Find where the given text appears and provide that cell's center as [X, Y] coordinate. 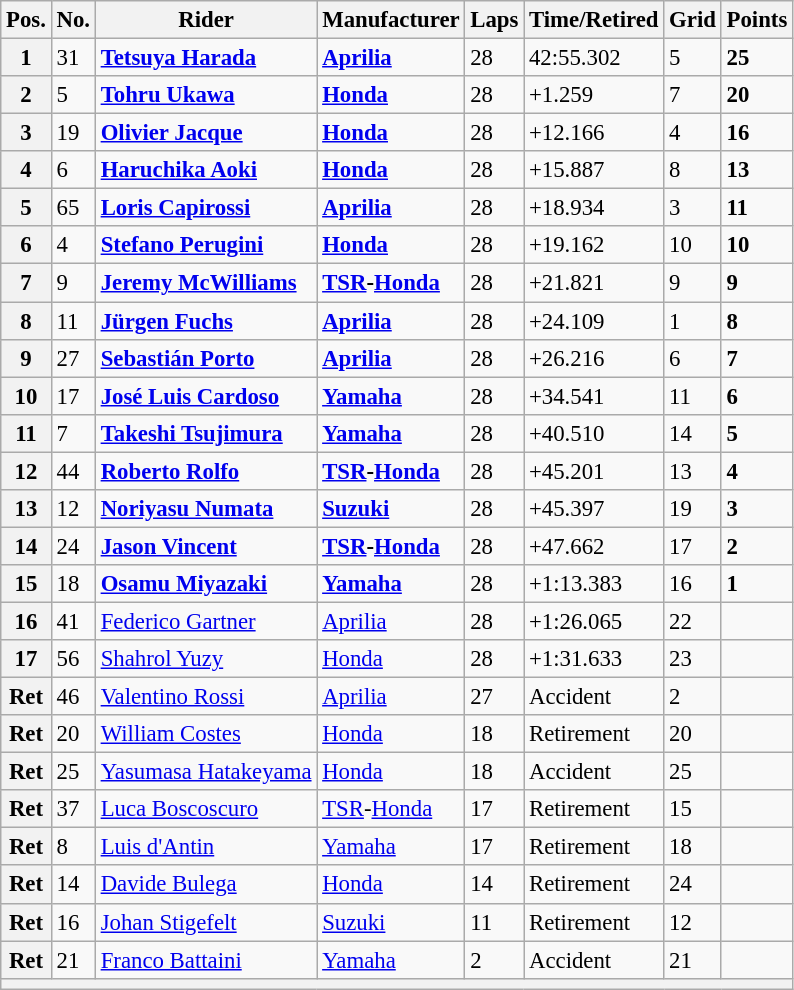
Federico Gartner [206, 621]
Sebastián Porto [206, 358]
Luis d'Antin [206, 847]
Tohru Ukawa [206, 95]
46 [73, 697]
42:55.302 [594, 58]
+1.259 [594, 95]
No. [73, 20]
Shahrol Yuzy [206, 659]
Grid [692, 20]
Jason Vincent [206, 546]
William Costes [206, 734]
José Luis Cardoso [206, 396]
56 [73, 659]
Yasumasa Hatakeyama [206, 772]
+19.162 [594, 245]
+24.109 [594, 321]
Roberto Rolfo [206, 471]
Franco Battaini [206, 960]
Johan Stigefelt [206, 922]
+45.201 [594, 471]
Takeshi Tsujimura [206, 433]
Time/Retired [594, 20]
Jeremy McWilliams [206, 283]
+26.216 [594, 358]
+21.821 [594, 283]
Luca Boscoscuro [206, 809]
Davide Bulega [206, 885]
Rider [206, 20]
+1:31.633 [594, 659]
31 [73, 58]
23 [692, 659]
+15.887 [594, 170]
Valentino Rossi [206, 697]
+1:26.065 [594, 621]
Manufacturer [391, 20]
65 [73, 208]
Haruchika Aoki [206, 170]
Laps [494, 20]
+47.662 [594, 546]
+45.397 [594, 509]
Tetsuya Harada [206, 58]
Stefano Perugini [206, 245]
44 [73, 471]
+18.934 [594, 208]
Jürgen Fuchs [206, 321]
Pos. [26, 20]
Points [756, 20]
37 [73, 809]
+34.541 [594, 396]
41 [73, 621]
+12.166 [594, 133]
+1:13.383 [594, 584]
Olivier Jacque [206, 133]
22 [692, 621]
Osamu Miyazaki [206, 584]
Loris Capirossi [206, 208]
+40.510 [594, 433]
Noriyasu Numata [206, 509]
